Return the [X, Y] coordinate for the center point of the cell that contains the specified text.  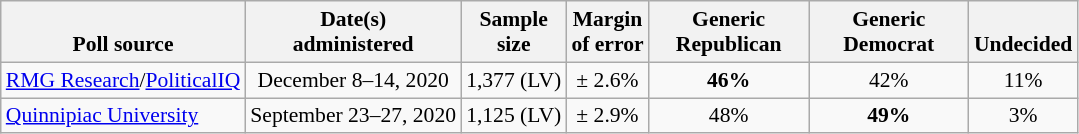
September 23–27, 2020 [353, 116]
48% [729, 116]
Date(s)administered [353, 32]
GenericRepublican [729, 32]
GenericDemocrat [889, 32]
Undecided [1023, 32]
1,377 (LV) [514, 80]
49% [889, 116]
± 2.9% [607, 116]
Poll source [124, 32]
± 2.6% [607, 80]
1,125 (LV) [514, 116]
Marginof error [607, 32]
RMG Research/PoliticalIQ [124, 80]
42% [889, 80]
11% [1023, 80]
December 8–14, 2020 [353, 80]
3% [1023, 116]
Samplesize [514, 32]
46% [729, 80]
Quinnipiac University [124, 116]
